Scan for the cell matching the given text and deliver its [x, y] coordinate at center. 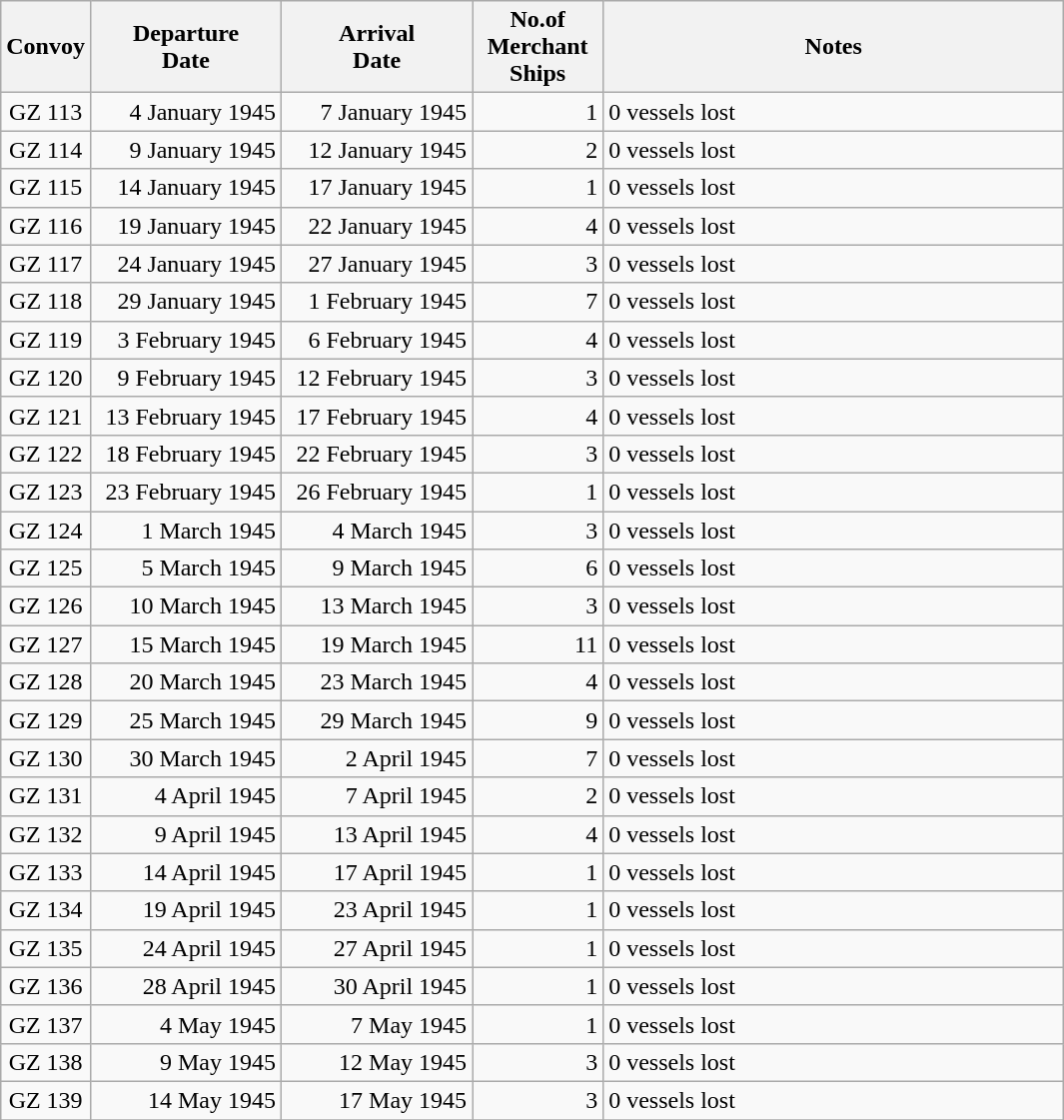
7 April 1945 [378, 796]
9 January 1945 [186, 150]
23 March 1945 [378, 682]
13 April 1945 [378, 834]
23 February 1945 [186, 492]
30 March 1945 [186, 758]
24 April 1945 [186, 948]
27 April 1945 [378, 948]
GZ 123 [46, 492]
20 March 1945 [186, 682]
19 March 1945 [378, 644]
7 January 1945 [378, 112]
28 April 1945 [186, 986]
13 March 1945 [378, 606]
6 [537, 568]
1 March 1945 [186, 531]
14 May 1945 [186, 1100]
17 April 1945 [378, 872]
GZ 139 [46, 1100]
9 April 1945 [186, 834]
17 May 1945 [378, 1100]
10 March 1945 [186, 606]
ArrivalDate [378, 47]
9 [537, 720]
17 January 1945 [378, 188]
GZ 117 [46, 264]
GZ 113 [46, 112]
GZ 122 [46, 454]
27 January 1945 [378, 264]
19 January 1945 [186, 226]
GZ 130 [46, 758]
GZ 118 [46, 302]
GZ 116 [46, 226]
GZ 132 [46, 834]
4 March 1945 [378, 531]
23 April 1945 [378, 910]
2 April 1945 [378, 758]
22 February 1945 [378, 454]
No.of Merchant Ships [537, 47]
Convoy [46, 47]
9 March 1945 [378, 568]
6 February 1945 [378, 340]
19 April 1945 [186, 910]
GZ 120 [46, 378]
18 February 1945 [186, 454]
GZ 135 [46, 948]
GZ 137 [46, 1024]
14 January 1945 [186, 188]
29 January 1945 [186, 302]
29 March 1945 [378, 720]
GZ 114 [46, 150]
7 May 1945 [378, 1024]
GZ 127 [46, 644]
GZ 131 [46, 796]
5 March 1945 [186, 568]
GZ 124 [46, 531]
GZ 121 [46, 416]
GZ 134 [46, 910]
GZ 138 [46, 1062]
12 January 1945 [378, 150]
GZ 136 [46, 986]
GZ 133 [46, 872]
GZ 125 [46, 568]
11 [537, 644]
14 April 1945 [186, 872]
4 May 1945 [186, 1024]
GZ 126 [46, 606]
9 May 1945 [186, 1062]
1 February 1945 [378, 302]
GZ 115 [46, 188]
25 March 1945 [186, 720]
GZ 128 [46, 682]
3 February 1945 [186, 340]
13 February 1945 [186, 416]
24 January 1945 [186, 264]
Notes [833, 47]
4 January 1945 [186, 112]
GZ 129 [46, 720]
4 April 1945 [186, 796]
30 April 1945 [378, 986]
26 February 1945 [378, 492]
12 May 1945 [378, 1062]
15 March 1945 [186, 644]
DepartureDate [186, 47]
12 February 1945 [378, 378]
17 February 1945 [378, 416]
GZ 119 [46, 340]
22 January 1945 [378, 226]
9 February 1945 [186, 378]
